Output the (x, y) coordinate of the center of the cell containing the given text.  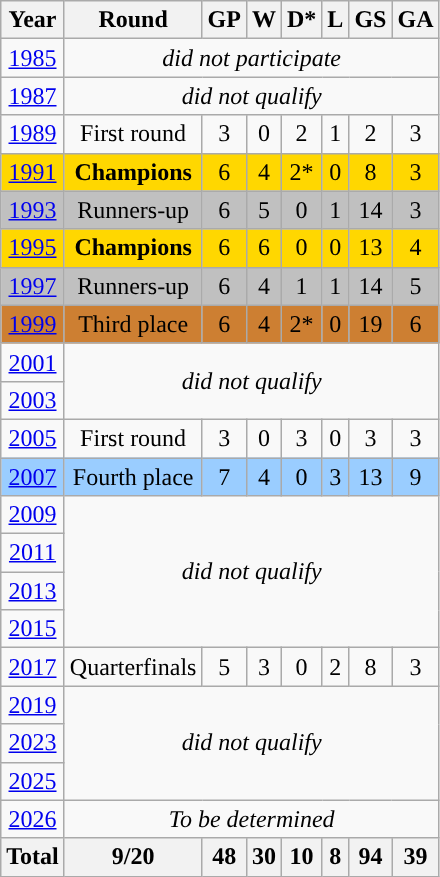
94 (370, 857)
9/20 (133, 857)
1997 (33, 286)
2011 (33, 553)
W (264, 20)
2019 (33, 705)
1989 (33, 134)
1985 (33, 58)
GP (224, 20)
2009 (33, 515)
2017 (33, 667)
2013 (33, 591)
Fourth place (133, 477)
Third place (133, 324)
2026 (33, 819)
48 (224, 857)
D* (301, 20)
did not participate (252, 58)
2023 (33, 743)
39 (416, 857)
1995 (33, 248)
2025 (33, 781)
Quarterfinals (133, 667)
Total (33, 857)
2001 (33, 362)
L (336, 20)
19 (370, 324)
2015 (33, 629)
GS (370, 20)
1991 (33, 172)
1993 (33, 210)
GA (416, 20)
1987 (33, 96)
30 (264, 857)
10 (301, 857)
1999 (33, 324)
9 (416, 477)
7 (224, 477)
To be determined (252, 819)
Round (133, 20)
2003 (33, 400)
Year (33, 20)
2005 (33, 438)
2007 (33, 477)
